Provide the (x, y) coordinate of the cell's center where the given text is located.  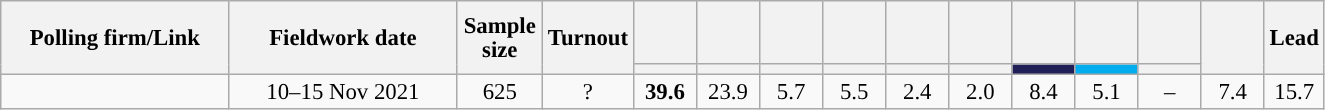
10–15 Nov 2021 (343, 92)
15.7 (1294, 92)
8.4 (1044, 92)
7.4 (1232, 92)
Turnout (588, 38)
5.5 (854, 92)
– (1170, 92)
2.0 (980, 92)
Polling firm/Link (115, 38)
39.6 (664, 92)
Fieldwork date (343, 38)
23.9 (728, 92)
5.7 (792, 92)
Lead (1294, 38)
5.1 (1106, 92)
625 (500, 92)
Sample size (500, 38)
2.4 (918, 92)
? (588, 92)
